Search for the cell housing the specified text and yield its (X, Y) center coordinate. 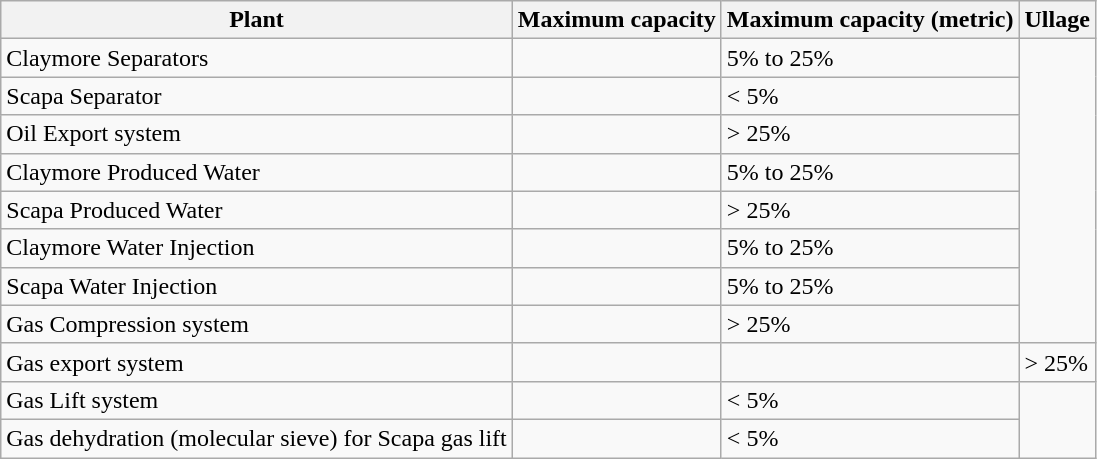
Gas Lift system (257, 400)
Ullage (1057, 20)
Gas dehydration (molecular sieve) for Scapa gas lift (257, 438)
Oil Export system (257, 134)
Scapa Water Injection (257, 286)
Maximum capacity (metric) (870, 20)
Gas export system (257, 362)
Scapa Produced Water (257, 210)
Claymore Separators (257, 58)
Claymore Water Injection (257, 248)
Maximum capacity (616, 20)
Claymore Produced Water (257, 172)
Scapa Separator (257, 96)
Plant (257, 20)
Gas Compression system (257, 324)
